Find where the given text appears and provide that cell's center as [X, Y] coordinate. 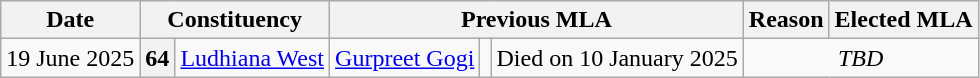
Ludhiana West [252, 58]
Constituency [235, 20]
19 June 2025 [70, 58]
Date [70, 20]
Died on 10 January 2025 [617, 58]
Elected MLA [904, 20]
Gurpreet Gogi [405, 58]
TBD [860, 58]
64 [158, 58]
Previous MLA [537, 20]
Reason [786, 20]
